From the cell containing the given text, extract its center point as [x, y] coordinate. 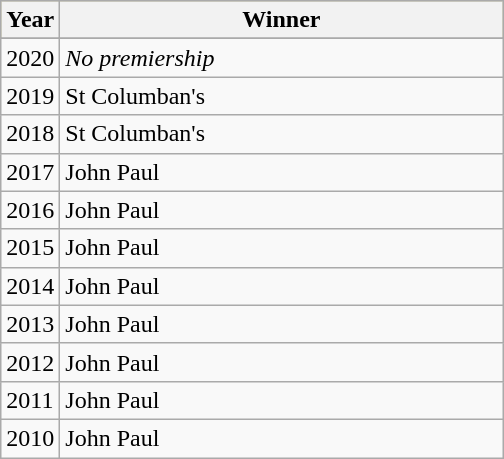
No premiership [282, 58]
2018 [30, 134]
2010 [30, 438]
Winner [282, 20]
Year [30, 20]
2013 [30, 324]
2016 [30, 210]
2011 [30, 400]
2017 [30, 172]
2019 [30, 96]
2014 [30, 286]
2020 [30, 58]
2012 [30, 362]
2015 [30, 248]
